From the cell containing the given text, extract its center point as (x, y) coordinate. 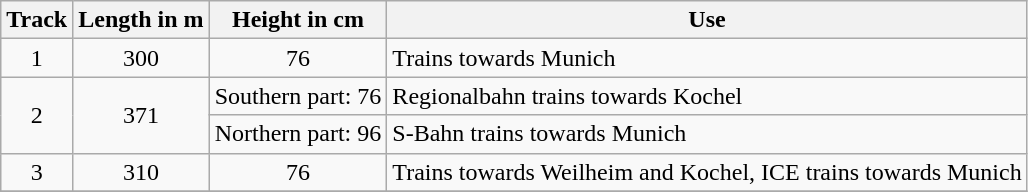
Northern part: 96 (298, 134)
371 (141, 115)
Southern part: 76 (298, 96)
Use (707, 20)
Trains towards Weilheim and Kochel, ICE trains towards Munich (707, 172)
2 (37, 115)
Height in cm (298, 20)
Track (37, 20)
1 (37, 58)
Regionalbahn trains towards Kochel (707, 96)
Length in m (141, 20)
310 (141, 172)
3 (37, 172)
300 (141, 58)
Trains towards Munich (707, 58)
S-Bahn trains towards Munich (707, 134)
